Locate the cell with the specified text and output its (X, Y) center coordinate. 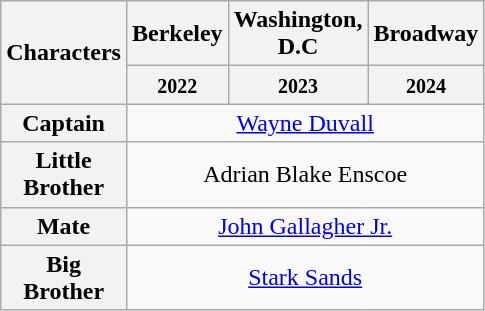
Stark Sands (304, 278)
John Gallagher Jr. (304, 226)
Captain (64, 123)
Mate (64, 226)
Adrian Blake Enscoe (304, 174)
2023 (298, 85)
Little Brother (64, 174)
Washington, D.C (298, 34)
Big Brother (64, 278)
2024 (426, 85)
Wayne Duvall (304, 123)
Berkeley (177, 34)
2022 (177, 85)
Broadway (426, 34)
Characters (64, 52)
